Scan for the cell matching the given text and deliver its (x, y) coordinate at center. 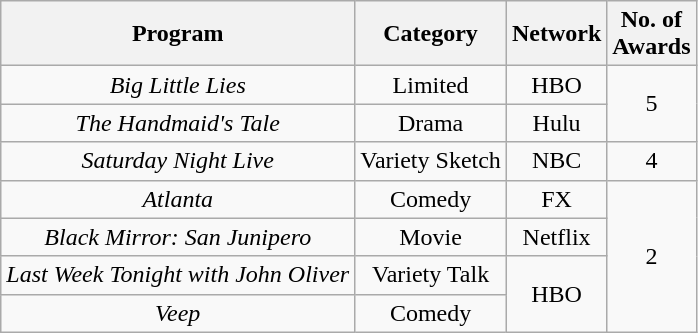
Saturday Night Live (178, 161)
5 (652, 104)
Big Little Lies (178, 85)
FX (556, 199)
Last Week Tonight with John Oliver (178, 275)
Drama (431, 123)
Movie (431, 237)
Netflix (556, 237)
4 (652, 161)
Variety Sketch (431, 161)
Variety Talk (431, 275)
Program (178, 34)
Network (556, 34)
Category (431, 34)
2 (652, 256)
Veep (178, 313)
NBC (556, 161)
Black Mirror: San Junipero (178, 237)
The Handmaid's Tale (178, 123)
Limited (431, 85)
No. ofAwards (652, 34)
Atlanta (178, 199)
Hulu (556, 123)
